Extract the [x, y] coordinate from the center of the cell holding the provided text.  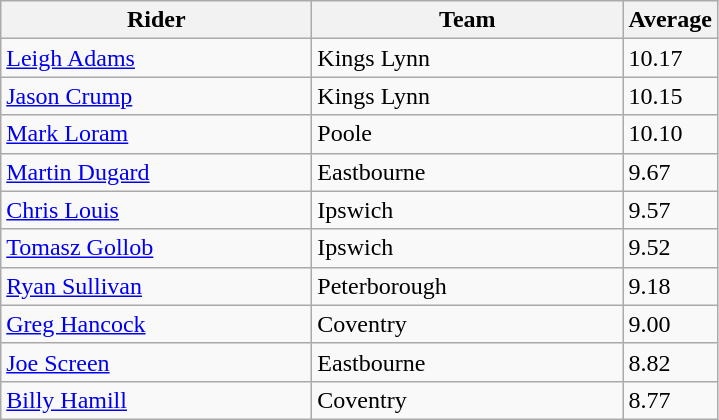
Joe Screen [156, 362]
8.77 [670, 400]
10.10 [670, 134]
Tomasz Gollob [156, 248]
Mark Loram [156, 134]
Peterborough [468, 286]
8.82 [670, 362]
Jason Crump [156, 96]
Billy Hamill [156, 400]
9.18 [670, 286]
Rider [156, 20]
Leigh Adams [156, 58]
Martin Dugard [156, 172]
Team [468, 20]
Greg Hancock [156, 324]
10.17 [670, 58]
Chris Louis [156, 210]
9.00 [670, 324]
Poole [468, 134]
10.15 [670, 96]
Ryan Sullivan [156, 286]
9.52 [670, 248]
9.67 [670, 172]
Average [670, 20]
9.57 [670, 210]
